Identify which cell holds the provided text, then report its (X, Y) central coordinate. 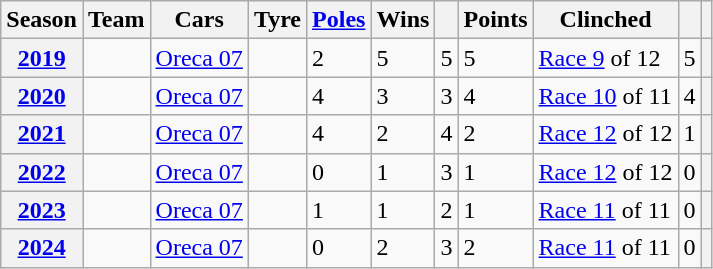
Season (42, 20)
2024 (42, 248)
2020 (42, 96)
Tyre (277, 20)
Poles (339, 20)
Race 10 of 11 (606, 96)
Clinched (606, 20)
Cars (199, 20)
Team (116, 20)
2023 (42, 210)
Race 9 of 12 (606, 58)
2022 (42, 172)
Wins (403, 20)
Points (496, 20)
2021 (42, 134)
2019 (42, 58)
